Provide the [x, y] coordinate of the cell's center where the given text is located.  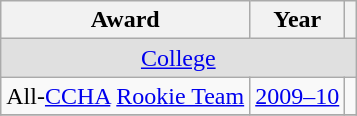
Year [298, 20]
2009–10 [298, 96]
Award [126, 20]
All-CCHA Rookie Team [126, 96]
College [178, 58]
